Provide the [X, Y] coordinate of the cell's center where the given text is located.  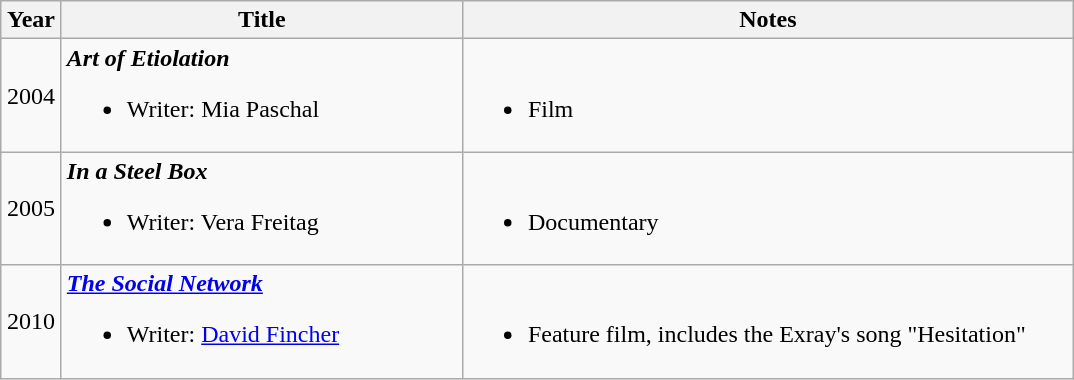
Feature film, includes the Exray's song "Hesitation" [768, 322]
The Social NetworkWriter: David Fincher [262, 322]
Art of EtiolationWriter: Mia Paschal [262, 96]
2005 [32, 208]
Documentary [768, 208]
In a Steel BoxWriter: Vera Freitag [262, 208]
2010 [32, 322]
2004 [32, 96]
Film [768, 96]
Notes [768, 20]
Year [32, 20]
Title [262, 20]
